Extract the (x, y) coordinate from the center of the cell holding the provided text.  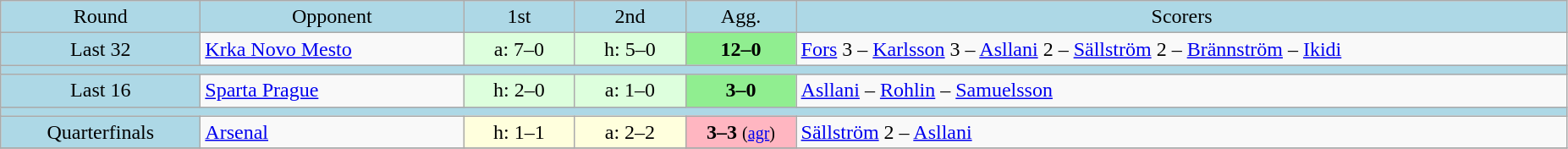
Fors 3 – Karlsson 3 – Asllani 2 – Sällström 2 – Brännström – Ikidi (1181, 49)
Asllani – Rohlin – Samuelsson (1181, 91)
3–0 (741, 91)
a: 2–2 (630, 132)
Krka Novo Mesto (332, 49)
Last 16 (101, 91)
h: 5–0 (630, 49)
Sällström 2 – Asllani (1181, 132)
Arsenal (332, 132)
Opponent (332, 17)
12–0 (741, 49)
Agg. (741, 17)
Quarterfinals (101, 132)
h: 1–1 (520, 132)
Scorers (1181, 17)
1st (520, 17)
2nd (630, 17)
3–3 (agr) (741, 132)
a: 7–0 (520, 49)
Last 32 (101, 49)
Round (101, 17)
h: 2–0 (520, 91)
a: 1–0 (630, 91)
Sparta Prague (332, 91)
